For the text-containing cell, return its midpoint in (X, Y) coordinate format. 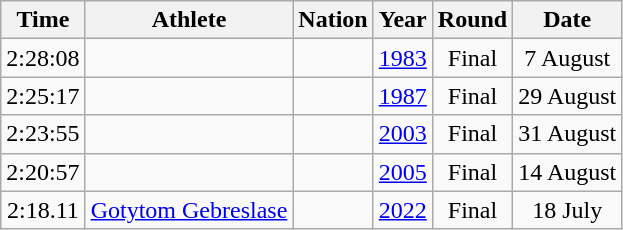
14 August (568, 172)
2003 (402, 134)
Gotytom Gebreslase (189, 210)
Time (43, 20)
2022 (402, 210)
Year (402, 20)
2:18.11 (43, 210)
2005 (402, 172)
1983 (402, 58)
18 July (568, 210)
1987 (402, 96)
7 August (568, 58)
Round (472, 20)
Nation (333, 20)
2:28:08 (43, 58)
2:20:57 (43, 172)
29 August (568, 96)
2:23:55 (43, 134)
Athlete (189, 20)
2:25:17 (43, 96)
Date (568, 20)
31 August (568, 134)
